Determine the (x, y) coordinate at the center of the cell enclosing the given text.  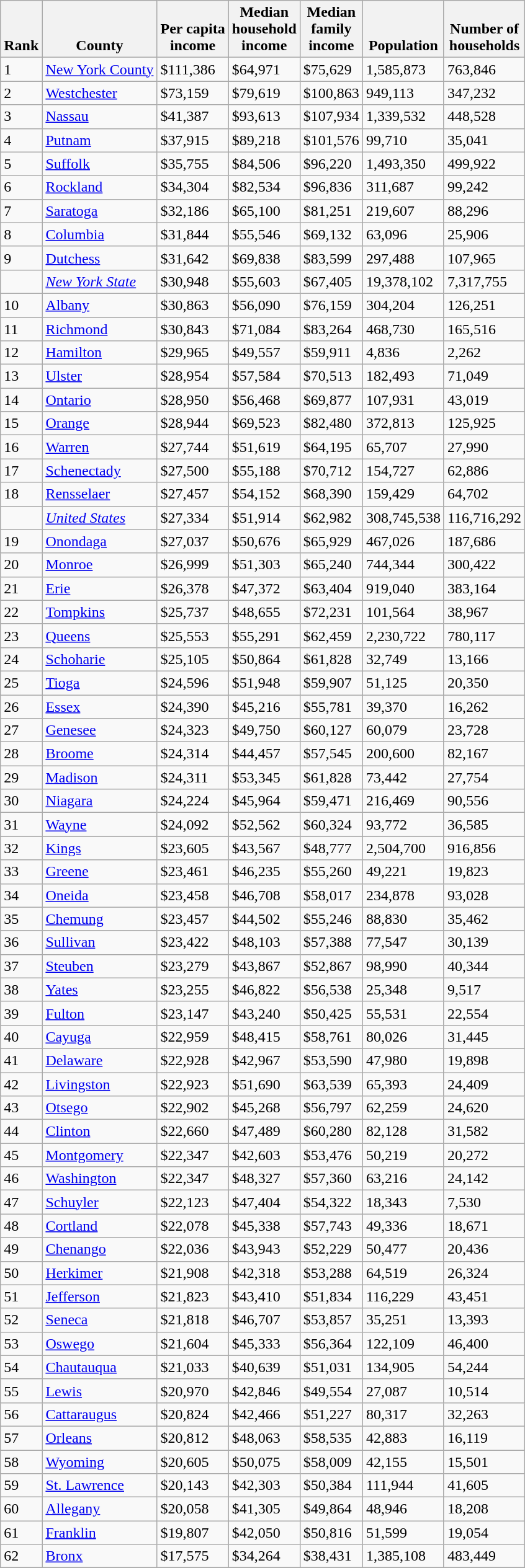
$55,188 (264, 471)
187,686 (484, 541)
$56,468 (264, 400)
Schenectady (99, 471)
$81,251 (331, 211)
$20,970 (192, 1391)
39 (21, 1013)
$70,712 (331, 471)
Dutchess (99, 258)
$76,159 (331, 305)
Monroe (99, 565)
Madison (99, 777)
20,436 (484, 1249)
304,204 (403, 305)
182,493 (403, 376)
$22,902 (192, 1108)
1,493,350 (403, 164)
3 (21, 117)
297,488 (403, 258)
$68,390 (331, 494)
126,251 (484, 305)
$20,143 (192, 1486)
$56,364 (331, 1344)
$30,863 (192, 305)
Rockland (99, 187)
347,232 (484, 93)
31,445 (484, 1037)
$34,304 (192, 187)
$100,863 (331, 93)
Population (403, 29)
$65,240 (331, 565)
$38,431 (331, 1556)
$23,147 (192, 1013)
$51,690 (264, 1084)
88,830 (403, 919)
42,883 (403, 1438)
16,262 (484, 706)
$46,708 (264, 895)
Columbia (99, 234)
Yates (99, 990)
19,898 (484, 1060)
$42,603 (264, 1155)
$28,950 (192, 400)
$48,063 (264, 1438)
80,026 (403, 1037)
$52,867 (331, 966)
$25,105 (192, 659)
$37,915 (192, 140)
Fulton (99, 1013)
$24,092 (192, 825)
24,142 (484, 1179)
Oneida (99, 895)
$41,305 (264, 1509)
41,605 (484, 1486)
$69,132 (331, 234)
$50,425 (331, 1013)
$72,231 (331, 612)
Wyoming (99, 1461)
$55,291 (264, 636)
$63,539 (331, 1084)
$51,303 (264, 565)
41 (21, 1060)
Livingston (99, 1084)
County (99, 29)
383,164 (484, 588)
$20,605 (192, 1461)
499,922 (484, 164)
17 (21, 471)
111,944 (403, 1486)
$89,218 (264, 140)
$31,844 (192, 234)
55,531 (403, 1013)
$24,311 (192, 777)
$49,750 (264, 730)
35,041 (484, 140)
$56,090 (264, 305)
50,219 (403, 1155)
$43,943 (264, 1249)
56 (21, 1414)
$58,009 (331, 1461)
7,317,755 (484, 281)
$32,186 (192, 211)
52 (21, 1320)
$46,822 (264, 990)
219,607 (403, 211)
22,554 (484, 1013)
Schuyler (99, 1202)
38 (21, 990)
$58,017 (331, 895)
$25,737 (192, 612)
$50,816 (331, 1533)
55 (21, 1391)
$111,386 (192, 69)
$20,824 (192, 1414)
300,422 (484, 565)
$21,908 (192, 1273)
$69,838 (264, 258)
Saratoga (99, 211)
448,528 (484, 117)
$57,360 (331, 1179)
$73,159 (192, 93)
$75,629 (331, 69)
43,019 (484, 400)
$67,405 (331, 281)
13,166 (484, 659)
$28,954 (192, 376)
$20,812 (192, 1438)
$20,058 (192, 1509)
Chenango (99, 1249)
$55,260 (331, 872)
18,208 (484, 1509)
1,339,532 (403, 117)
$22,923 (192, 1084)
$55,781 (331, 706)
59 (21, 1486)
$49,554 (331, 1391)
16 (21, 447)
125,925 (484, 423)
21 (21, 588)
Westchester (99, 93)
14 (21, 400)
Medianfamilyincome (331, 29)
$107,934 (331, 117)
101,564 (403, 612)
New York State (99, 281)
$50,075 (264, 1461)
63,216 (403, 1179)
$42,466 (264, 1414)
16,119 (484, 1438)
154,727 (403, 471)
$23,255 (192, 990)
$64,971 (264, 69)
$49,557 (264, 353)
$46,235 (264, 872)
47,980 (403, 1060)
$48,655 (264, 612)
Genesee (99, 730)
42,155 (403, 1461)
949,113 (403, 93)
$23,461 (192, 872)
$21,823 (192, 1296)
15,501 (484, 1461)
$26,999 (192, 565)
467,026 (403, 541)
$83,599 (331, 258)
42 (21, 1084)
Orleans (99, 1438)
$64,195 (331, 447)
Tioga (99, 683)
51 (21, 1296)
468,730 (403, 329)
65,707 (403, 447)
$43,240 (264, 1013)
$45,964 (264, 801)
20,350 (484, 683)
$51,031 (331, 1367)
39,370 (403, 706)
308,745,538 (403, 518)
27,087 (403, 1391)
$48,103 (264, 942)
25,348 (403, 990)
$79,619 (264, 93)
25 (21, 683)
31 (21, 825)
$57,584 (264, 376)
27,990 (484, 447)
Otsego (99, 1108)
Queens (99, 636)
165,516 (484, 329)
62,886 (484, 471)
46 (21, 1179)
Erie (99, 588)
98,990 (403, 966)
$24,323 (192, 730)
$29,965 (192, 353)
$24,390 (192, 706)
Richmond (99, 329)
49,221 (403, 872)
$56,538 (331, 990)
$34,264 (264, 1556)
35 (21, 919)
93,028 (484, 895)
Jefferson (99, 1296)
Suffolk (99, 164)
30 (21, 801)
$35,755 (192, 164)
33 (21, 872)
Lewis (99, 1391)
32 (21, 848)
$70,513 (331, 376)
38,967 (484, 612)
51,125 (403, 683)
50 (21, 1273)
234,878 (403, 895)
19 (21, 541)
10 (21, 305)
2 (21, 93)
Delaware (99, 1060)
$48,777 (331, 848)
64,519 (403, 1273)
$30,948 (192, 281)
28 (21, 754)
$55,546 (264, 234)
26,324 (484, 1273)
50,477 (403, 1249)
$50,864 (264, 659)
64,702 (484, 494)
Essex (99, 706)
82,128 (403, 1132)
Hamilton (99, 353)
43 (21, 1108)
$82,534 (264, 187)
43,451 (484, 1296)
Allegany (99, 1509)
Kings (99, 848)
200,600 (403, 754)
780,117 (484, 636)
$96,836 (331, 187)
49 (21, 1249)
$42,318 (264, 1273)
Orange (99, 423)
$24,314 (192, 754)
$52,229 (331, 1249)
134,905 (403, 1367)
$21,604 (192, 1344)
$42,967 (264, 1060)
Montgomery (99, 1155)
$60,280 (331, 1132)
$45,338 (264, 1226)
$51,834 (331, 1296)
$31,642 (192, 258)
744,344 (403, 565)
$47,489 (264, 1132)
23 (21, 636)
$22,078 (192, 1226)
122,109 (403, 1344)
$84,506 (264, 164)
48 (21, 1226)
$101,576 (331, 140)
372,813 (403, 423)
22 (21, 612)
$53,857 (331, 1320)
$50,384 (331, 1486)
311,687 (403, 187)
23,728 (484, 730)
$52,562 (264, 825)
11 (21, 329)
$96,220 (331, 164)
$24,596 (192, 683)
Cortland (99, 1226)
7,530 (484, 1202)
$65,929 (331, 541)
Steuben (99, 966)
Albany (99, 305)
$30,843 (192, 329)
2,504,700 (403, 848)
19,823 (484, 872)
13 (21, 376)
9,517 (484, 990)
45 (21, 1155)
Greene (99, 872)
$53,345 (264, 777)
30,139 (484, 942)
$44,502 (264, 919)
73,442 (403, 777)
58 (21, 1461)
$60,127 (331, 730)
$47,372 (264, 588)
24,620 (484, 1108)
$54,322 (331, 1202)
18 (21, 494)
82,167 (484, 754)
Rank (21, 29)
29 (21, 777)
$22,928 (192, 1060)
62 (21, 1556)
Clinton (99, 1132)
$27,500 (192, 471)
107,965 (484, 258)
13,393 (484, 1320)
$50,676 (264, 541)
47 (21, 1202)
88,296 (484, 211)
$48,327 (264, 1179)
Number ofhouseholds (484, 29)
$53,288 (331, 1273)
216,469 (403, 801)
35,251 (403, 1320)
61 (21, 1533)
$45,333 (264, 1344)
5 (21, 164)
Cayuga (99, 1037)
$43,410 (264, 1296)
60 (21, 1509)
Schoharie (99, 659)
Onondaga (99, 541)
19,054 (484, 1533)
Broome (99, 754)
Putnam (99, 140)
$21,033 (192, 1367)
8 (21, 234)
9 (21, 258)
99,710 (403, 140)
$58,535 (331, 1438)
$55,246 (331, 919)
Per capitaincome (192, 29)
$60,324 (331, 825)
40 (21, 1037)
919,040 (403, 588)
$42,846 (264, 1391)
$54,152 (264, 494)
$27,457 (192, 494)
34 (21, 895)
Ulster (99, 376)
$59,911 (331, 353)
Nassau (99, 117)
$27,334 (192, 518)
$63,404 (331, 588)
27,754 (484, 777)
60,079 (403, 730)
80,317 (403, 1414)
20,272 (484, 1155)
Bronx (99, 1556)
$22,660 (192, 1132)
36,585 (484, 825)
40,344 (484, 966)
24,409 (484, 1084)
$25,553 (192, 636)
32,263 (484, 1414)
116,716,292 (484, 518)
90,556 (484, 801)
2,230,722 (403, 636)
37 (21, 966)
107,931 (403, 400)
$69,877 (331, 400)
$21,818 (192, 1320)
$24,224 (192, 801)
48,946 (403, 1509)
$19,807 (192, 1533)
$26,378 (192, 588)
63,096 (403, 234)
$23,458 (192, 895)
$23,605 (192, 848)
$47,404 (264, 1202)
$51,948 (264, 683)
1,585,873 (403, 69)
$22,959 (192, 1037)
54,244 (484, 1367)
27 (21, 730)
Chemung (99, 919)
$41,387 (192, 117)
44 (21, 1132)
$23,422 (192, 942)
6 (21, 187)
25,906 (484, 234)
35,462 (484, 919)
Franklin (99, 1533)
116,229 (403, 1296)
159,429 (403, 494)
7 (21, 211)
$51,227 (331, 1414)
$23,279 (192, 966)
4,836 (403, 353)
24 (21, 659)
18,343 (403, 1202)
$53,476 (331, 1155)
$51,619 (264, 447)
36 (21, 942)
916,856 (484, 848)
49,336 (403, 1226)
$83,264 (331, 329)
31,582 (484, 1132)
$55,603 (264, 281)
4 (21, 140)
18,671 (484, 1226)
Rensselaer (99, 494)
93,772 (403, 825)
$28,944 (192, 423)
1,385,108 (403, 1556)
2,262 (484, 353)
$23,457 (192, 919)
Warren (99, 447)
$53,590 (331, 1060)
$51,914 (264, 518)
Ontario (99, 400)
99,242 (484, 187)
77,547 (403, 942)
19,378,102 (403, 281)
Washington (99, 1179)
10,514 (484, 1391)
$58,761 (331, 1037)
$62,459 (331, 636)
New York County (99, 69)
$71,084 (264, 329)
Cattaraugus (99, 1414)
62,259 (403, 1108)
$57,743 (331, 1226)
71,049 (484, 376)
$57,545 (331, 754)
65,393 (403, 1084)
$46,707 (264, 1320)
Oswego (99, 1344)
$40,639 (264, 1367)
$65,100 (264, 211)
$42,303 (264, 1486)
Sullivan (99, 942)
54 (21, 1367)
$27,037 (192, 541)
$56,797 (331, 1108)
$43,867 (264, 966)
$43,567 (264, 848)
15 (21, 423)
Niagara (99, 801)
$93,613 (264, 117)
Medianhouseholdincome (264, 29)
$22,123 (192, 1202)
$27,744 (192, 447)
$69,523 (264, 423)
$45,216 (264, 706)
Chautauqua (99, 1367)
$57,388 (331, 942)
$44,457 (264, 754)
$59,907 (331, 683)
483,449 (484, 1556)
$82,480 (331, 423)
$17,575 (192, 1556)
Tompkins (99, 612)
1 (21, 69)
57 (21, 1438)
United States (99, 518)
32,749 (403, 659)
St. Lawrence (99, 1486)
$42,050 (264, 1533)
$22,036 (192, 1249)
46,400 (484, 1344)
51,599 (403, 1533)
20 (21, 565)
Seneca (99, 1320)
12 (21, 353)
763,846 (484, 69)
$49,864 (331, 1509)
Herkimer (99, 1273)
$48,415 (264, 1037)
$45,268 (264, 1108)
53 (21, 1344)
26 (21, 706)
Wayne (99, 825)
$62,982 (331, 518)
$59,471 (331, 801)
